Output the [x, y] coordinate of the center of the cell containing the given text.  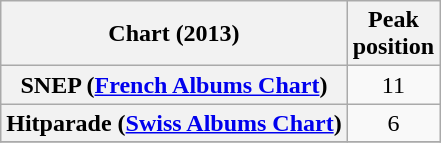
11 [393, 85]
SNEP (French Albums Chart) [174, 85]
6 [393, 123]
Peakposition [393, 34]
Chart (2013) [174, 34]
Hitparade (Swiss Albums Chart) [174, 123]
